Return the [x, y] coordinate for the center point of the cell that contains the specified text.  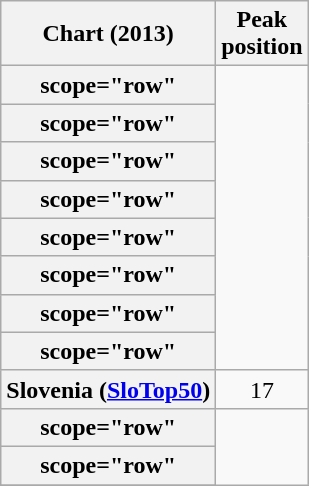
Slovenia (SloTop50) [108, 389]
Chart (2013) [108, 34]
17 [262, 389]
Peakposition [262, 34]
